Detect which cell encompasses the target text, then output its [X, Y] center coordinate. 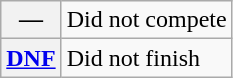
DNF [31, 58]
Did not compete [146, 20]
— [31, 20]
Did not finish [146, 58]
